Find where the given text appears and provide that cell's center as (x, y) coordinate. 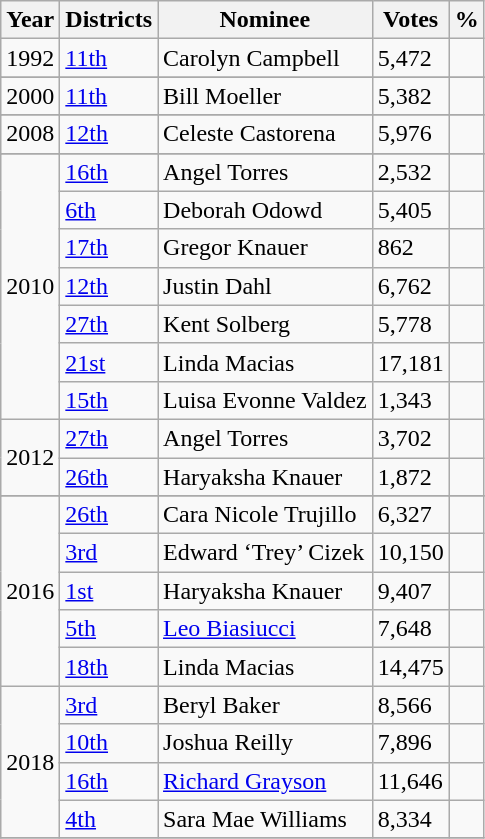
Beryl Baker (266, 705)
5,472 (410, 58)
3,702 (410, 438)
Luisa Evonne Valdez (266, 400)
862 (410, 248)
6th (109, 210)
5th (109, 629)
Celeste Castorena (266, 134)
Leo Biasiucci (266, 629)
Joshua Reilly (266, 743)
10,150 (410, 553)
5,778 (410, 324)
1992 (30, 58)
Year (30, 20)
5,405 (410, 210)
8,566 (410, 705)
Nominee (266, 20)
2008 (30, 134)
Edward ‘Trey’ Cizek (266, 553)
Gregor Knauer (266, 248)
5,382 (410, 96)
Votes (410, 20)
6,762 (410, 286)
Cara Nicole Trujillo (266, 515)
Sara Mae Williams (266, 819)
8,334 (410, 819)
4th (109, 819)
2000 (30, 96)
Districts (109, 20)
17,181 (410, 362)
1,343 (410, 400)
2016 (30, 591)
Deborah Odowd (266, 210)
2,532 (410, 172)
7,648 (410, 629)
9,407 (410, 591)
Richard Grayson (266, 781)
7,896 (410, 743)
6,327 (410, 515)
15th (109, 400)
Carolyn Campbell (266, 58)
% (466, 20)
18th (109, 667)
2018 (30, 762)
Bill Moeller (266, 96)
17th (109, 248)
5,976 (410, 134)
11,646 (410, 781)
14,475 (410, 667)
Kent Solberg (266, 324)
Justin Dahl (266, 286)
1st (109, 591)
2012 (30, 457)
10th (109, 743)
1,872 (410, 477)
2010 (30, 286)
21st (109, 362)
